Scan for the cell matching the given text and deliver its [X, Y] coordinate at center. 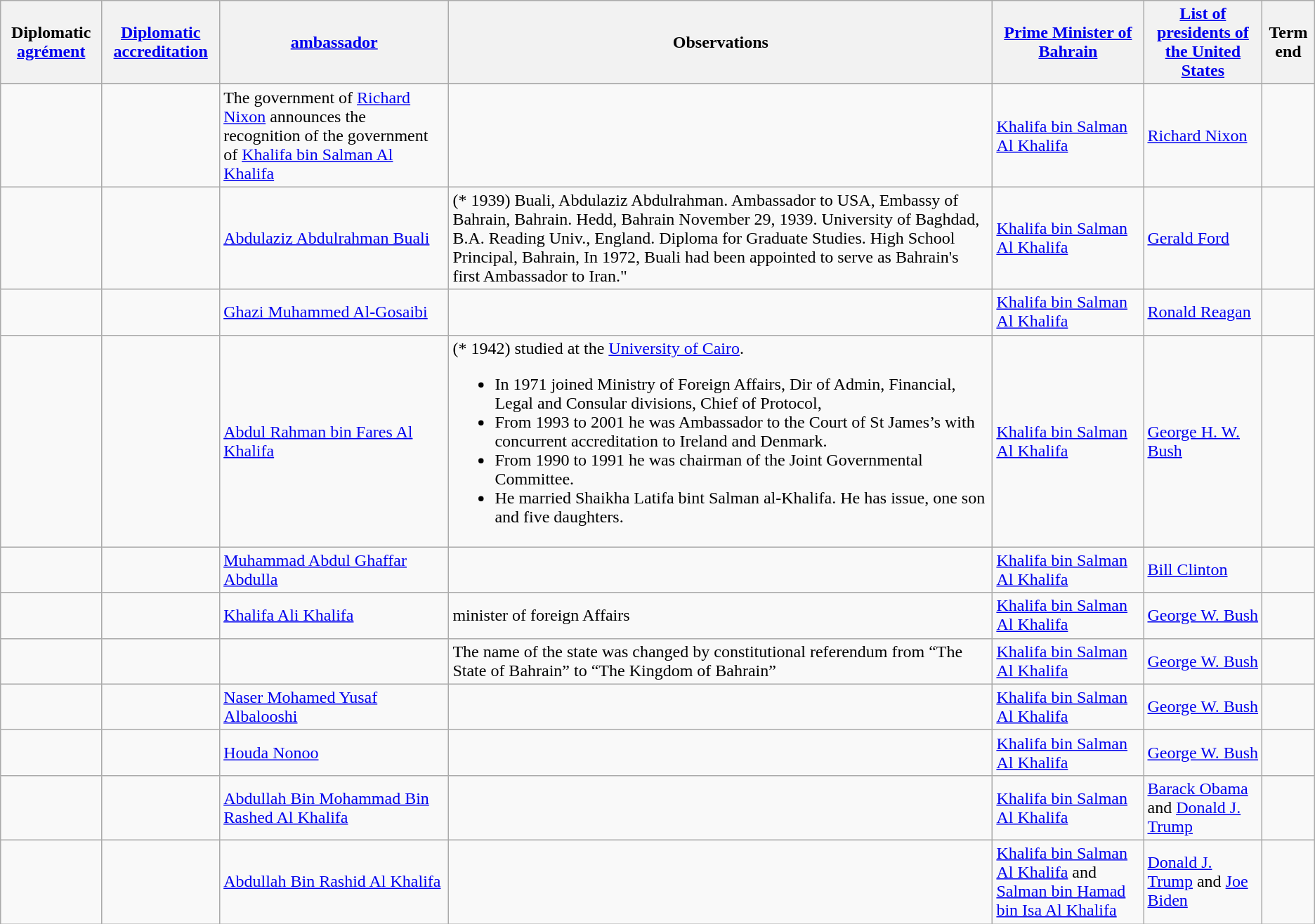
Barack Obama and Donald J. Trump [1203, 807]
The name of the state was changed by constitutional referendum from “The State of Bahrain” to “The Kingdom of Bahrain” [721, 661]
Observations [721, 42]
ambassador [334, 42]
Donald J. Trump and Joe Biden [1203, 882]
Houda Nonoo [334, 753]
Richard Nixon [1203, 136]
Diplomatic agrément [51, 42]
Khalifa bin Salman Al Khalifa and Salman bin Hamad bin Isa Al Khalifa [1068, 882]
Prime Minister of Bahrain [1068, 42]
minister of foreign Affairs [721, 615]
Bill Clinton [1203, 570]
Muhammad Abdul Ghaffar Abdulla [334, 570]
Naser Mohamed Yusaf Albalooshi [334, 706]
Abdulaziz Abdulrahman Buali [334, 238]
Term end [1288, 42]
Abdul Rahman bin Fares Al Khalifa [334, 441]
Gerald Ford [1203, 238]
Diplomatic accreditation [161, 42]
George H. W. Bush [1203, 441]
The government of Richard Nixon announces the recognition of the government of Khalifa bin Salman Al Khalifa [334, 136]
Khalifa Ali Khalifa [334, 615]
Ronald Reagan [1203, 312]
Abdullah Bin Mohammad Bin Rashed Al Khalifa [334, 807]
Abdullah Bin Rashid Al Khalifa [334, 882]
List of presidents of the United States [1203, 42]
Ghazi Muhammed Al-Gosaibi [334, 312]
